For the text-containing cell, return its midpoint in (x, y) coordinate format. 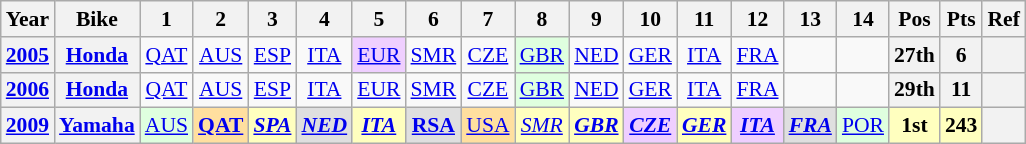
3 (272, 19)
RSA (434, 126)
8 (542, 19)
SPA (272, 126)
10 (650, 19)
13 (810, 19)
Yamaha (97, 126)
29th (914, 90)
9 (596, 19)
2006 (28, 90)
12 (757, 19)
243 (962, 126)
USA (488, 126)
Pos (914, 19)
27th (914, 55)
Bike (97, 19)
1st (914, 126)
14 (863, 19)
Year (28, 19)
5 (378, 19)
7 (488, 19)
4 (324, 19)
Ref (1003, 19)
2009 (28, 126)
1 (166, 19)
POR (863, 126)
2 (220, 19)
Pts (962, 19)
2005 (28, 55)
